Output the [x, y] coordinate of the center of the cell containing the given text.  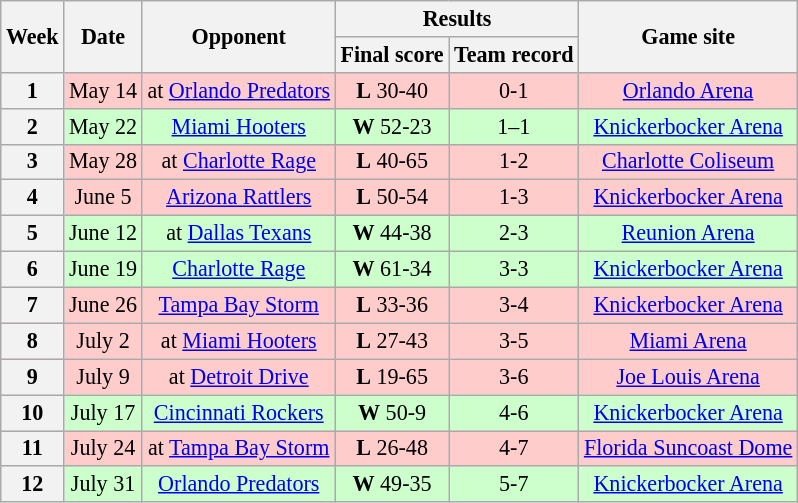
3-4 [514, 305]
5 [32, 233]
2 [32, 126]
Florida Suncoast Dome [688, 448]
at Orlando Predators [238, 90]
3-6 [514, 377]
Team record [514, 54]
4-6 [514, 412]
W 50-9 [392, 412]
12 [32, 484]
at Detroit Drive [238, 377]
Joe Louis Arena [688, 377]
Charlotte Coliseum [688, 162]
1–1 [514, 126]
Charlotte Rage [238, 269]
W 52-23 [392, 126]
L 33-36 [392, 305]
Cincinnati Rockers [238, 412]
Game site [688, 36]
Miami Hooters [238, 126]
4 [32, 198]
Date [103, 36]
5-7 [514, 484]
July 9 [103, 377]
11 [32, 448]
1-2 [514, 162]
Tampa Bay Storm [238, 305]
Results [456, 18]
8 [32, 341]
7 [32, 305]
L 40-65 [392, 162]
July 24 [103, 448]
3-5 [514, 341]
W 61-34 [392, 269]
1-3 [514, 198]
Arizona Rattlers [238, 198]
at Miami Hooters [238, 341]
Final score [392, 54]
0-1 [514, 90]
L 50-54 [392, 198]
2-3 [514, 233]
Week [32, 36]
July 17 [103, 412]
W 44-38 [392, 233]
June 5 [103, 198]
at Tampa Bay Storm [238, 448]
Miami Arena [688, 341]
May 22 [103, 126]
10 [32, 412]
July 31 [103, 484]
Opponent [238, 36]
L 19-65 [392, 377]
Reunion Arena [688, 233]
at Dallas Texans [238, 233]
L 30-40 [392, 90]
1 [32, 90]
9 [32, 377]
May 14 [103, 90]
W 49-35 [392, 484]
July 2 [103, 341]
June 26 [103, 305]
at Charlotte Rage [238, 162]
3-3 [514, 269]
Orlando Predators [238, 484]
June 19 [103, 269]
3 [32, 162]
L 27-43 [392, 341]
May 28 [103, 162]
June 12 [103, 233]
6 [32, 269]
L 26-48 [392, 448]
Orlando Arena [688, 90]
4-7 [514, 448]
